For the text-containing cell, return its midpoint in (x, y) coordinate format. 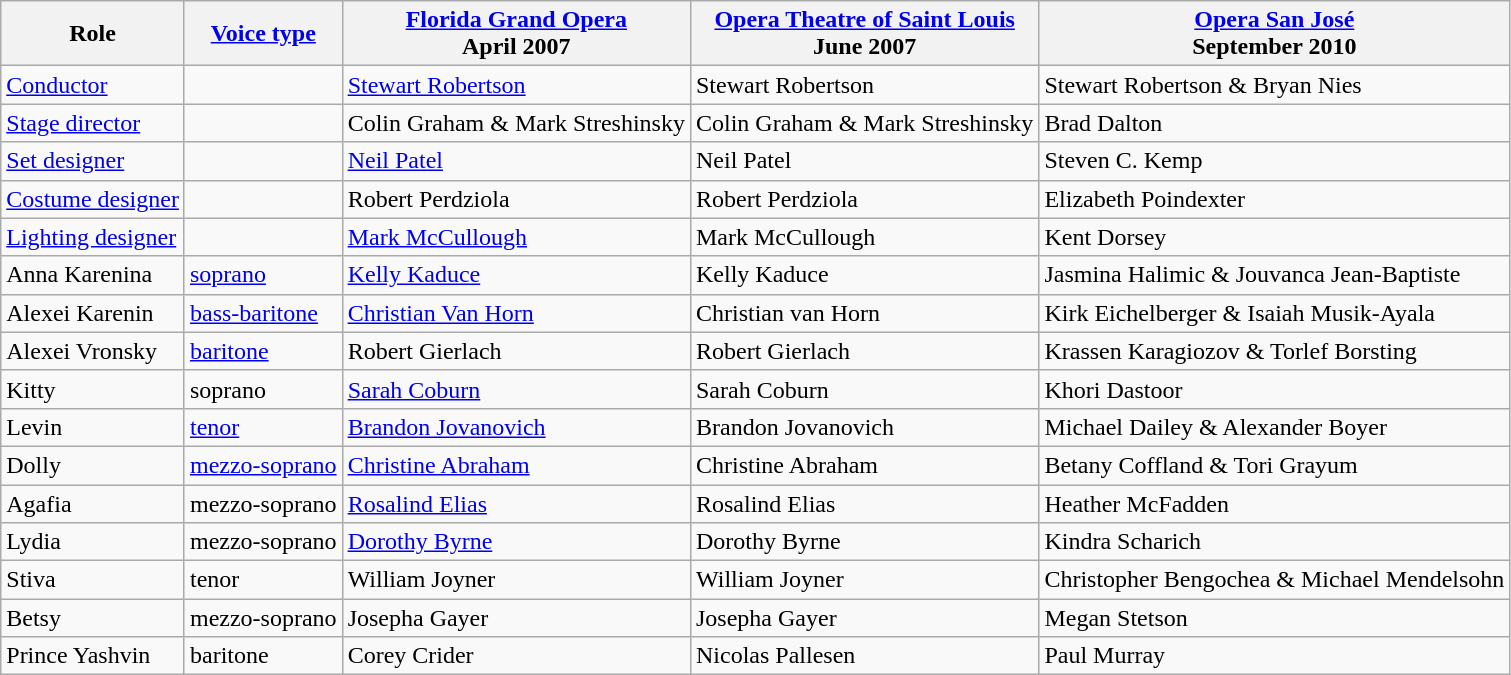
bass-baritone (263, 313)
Michael Dailey & Alexander Boyer (1274, 427)
Lighting designer (93, 237)
Christian Van Horn (516, 313)
Jasmina Halimic & Jouvanca Jean-Baptiste (1274, 275)
Heather McFadden (1274, 503)
Elizabeth Poindexter (1274, 199)
Kirk Eichelberger & Isaiah Musik-Ayala (1274, 313)
Costume designer (93, 199)
Dolly (93, 465)
Nicolas Pallesen (864, 656)
Agafia (93, 503)
Set designer (93, 161)
Megan Stetson (1274, 618)
Kitty (93, 389)
Prince Yashvin (93, 656)
Khori Dastoor (1274, 389)
Alexei Vronsky (93, 351)
Florida Grand OperaApril 2007 (516, 34)
Stewart Robertson & Bryan Nies (1274, 85)
Christian van Horn (864, 313)
Alexei Karenin (93, 313)
Voice type (263, 34)
Kindra Scharich (1274, 542)
Opera Theatre of Saint LouisJune 2007 (864, 34)
Paul Murray (1274, 656)
Krassen Karagiozov & Torlef Borsting (1274, 351)
Betsy (93, 618)
Levin (93, 427)
Role (93, 34)
Brad Dalton (1274, 123)
Stiva (93, 580)
Conductor (93, 85)
Anna Karenina (93, 275)
Opera San JoséSeptember 2010 (1274, 34)
Steven C. Kemp (1274, 161)
Kent Dorsey (1274, 237)
Stage director (93, 123)
Corey Crider (516, 656)
Lydia (93, 542)
Betany Coffland & Tori Grayum (1274, 465)
Christopher Bengochea & Michael Mendelsohn (1274, 580)
